Return the (x, y) coordinate for the center point of the cell that contains the specified text.  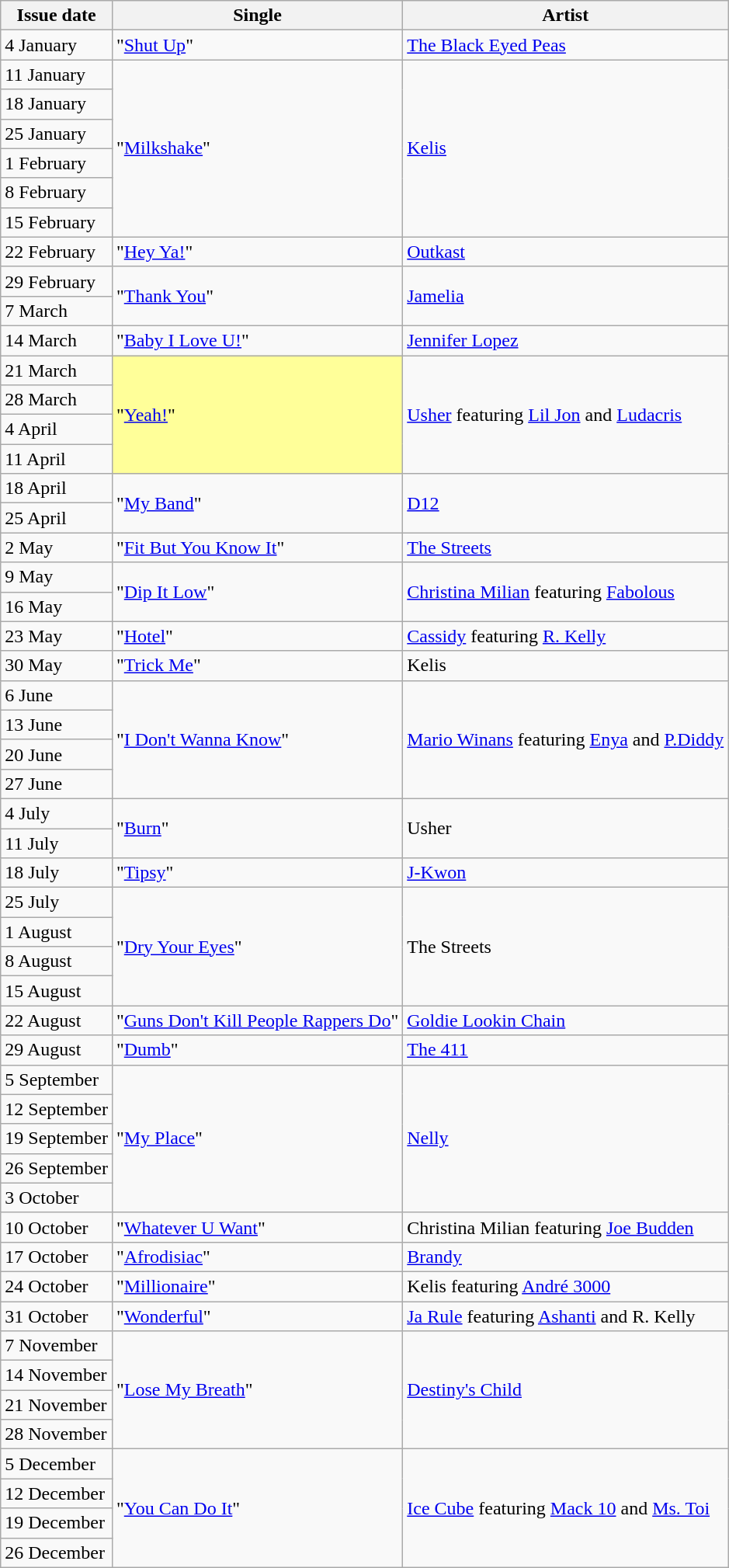
18 July (57, 873)
13 June (57, 725)
11 January (57, 75)
5 December (57, 1464)
19 September (57, 1139)
"Wonderful" (257, 1316)
7 March (57, 311)
29 August (57, 1050)
7 November (57, 1346)
"You Can Do It" (257, 1508)
20 June (57, 754)
Mario Winans featuring Enya and P.Diddy (565, 739)
"Burn" (257, 828)
30 May (57, 666)
29 February (57, 281)
25 July (57, 902)
5 September (57, 1080)
"I Don't Wanna Know" (257, 739)
Ice Cube featuring Mack 10 and Ms. Toi (565, 1508)
Usher featuring Lil Jon and Ludacris (565, 415)
Outkast (565, 252)
18 April (57, 488)
Christina Milian featuring Joe Budden (565, 1227)
27 June (57, 784)
J-Kwon (565, 873)
"Dumb" (257, 1050)
Kelis featuring André 3000 (565, 1286)
14 November (57, 1375)
2 May (57, 548)
21 March (57, 370)
Single (257, 16)
"Fit But You Know It" (257, 548)
"My Band" (257, 503)
"Dry Your Eyes" (257, 947)
Jamelia (565, 296)
17 October (57, 1257)
22 February (57, 252)
"Baby I Love U!" (257, 340)
6 June (57, 695)
"Trick Me" (257, 666)
Usher (565, 828)
8 August (57, 961)
"Hey Ya!" (257, 252)
Goldie Lookin Chain (565, 1020)
"Afrodisiac" (257, 1257)
25 January (57, 134)
3 October (57, 1198)
12 December (57, 1493)
23 May (57, 636)
26 December (57, 1552)
"Millionaire" (257, 1286)
"Tipsy" (257, 873)
25 April (57, 518)
26 September (57, 1168)
"Thank You" (257, 296)
9 May (57, 577)
10 October (57, 1227)
Nelly (565, 1139)
28 March (57, 400)
"My Place" (257, 1139)
28 November (57, 1434)
"Lose My Breath" (257, 1390)
15 August (57, 991)
Brandy (565, 1257)
"Shut Up" (257, 45)
24 October (57, 1286)
15 February (57, 222)
"Guns Don't Kill People Rappers Do" (257, 1020)
16 May (57, 607)
"Yeah!" (257, 415)
8 February (57, 193)
Issue date (57, 16)
Jennifer Lopez (565, 340)
"Milkshake" (257, 148)
11 July (57, 843)
Christina Milian featuring Fabolous (565, 592)
The Black Eyed Peas (565, 45)
21 November (57, 1405)
"Whatever U Want" (257, 1227)
22 August (57, 1020)
1 August (57, 932)
Ja Rule featuring Ashanti and R. Kelly (565, 1316)
4 July (57, 813)
"Hotel" (257, 636)
4 April (57, 429)
The 411 (565, 1050)
19 December (57, 1523)
Artist (565, 16)
14 March (57, 340)
"Dip It Low" (257, 592)
11 April (57, 459)
Cassidy featuring R. Kelly (565, 636)
18 January (57, 104)
1 February (57, 163)
D12 (565, 503)
31 October (57, 1316)
4 January (57, 45)
12 September (57, 1109)
Destiny's Child (565, 1390)
